Find where the given text appears and provide that cell's center as [X, Y] coordinate. 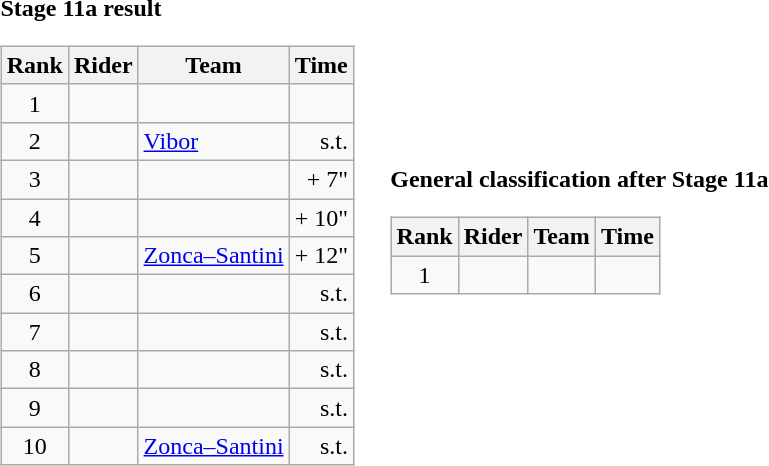
+ 10" [321, 217]
8 [34, 370]
5 [34, 256]
6 [34, 294]
7 [34, 332]
3 [34, 179]
2 [34, 141]
4 [34, 217]
10 [34, 446]
9 [34, 408]
Vibor [214, 141]
+ 7" [321, 179]
+ 12" [321, 256]
